Search for the cell housing the specified text and yield its (X, Y) center coordinate. 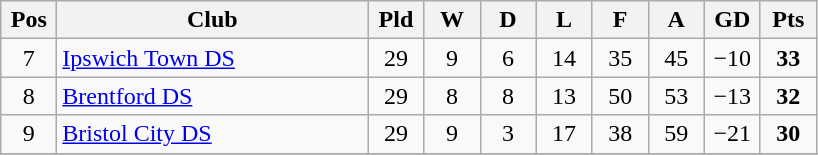
7 (29, 58)
Club (212, 20)
32 (788, 96)
A (676, 20)
45 (676, 58)
Bristol City DS (212, 134)
14 (564, 58)
3 (508, 134)
F (620, 20)
13 (564, 96)
Ipswich Town DS (212, 58)
L (564, 20)
Pos (29, 20)
53 (676, 96)
Pld (396, 20)
59 (676, 134)
35 (620, 58)
17 (564, 134)
GD (732, 20)
38 (620, 134)
6 (508, 58)
−13 (732, 96)
30 (788, 134)
−10 (732, 58)
33 (788, 58)
50 (620, 96)
D (508, 20)
Brentford DS (212, 96)
−21 (732, 134)
Pts (788, 20)
W (452, 20)
